From the cell containing the given text, extract its center point as (x, y) coordinate. 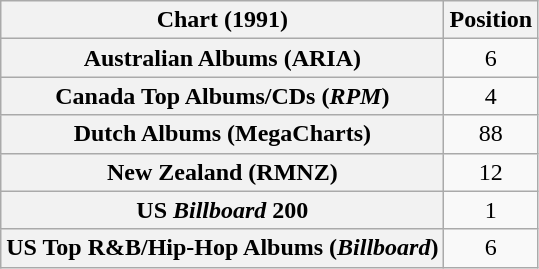
Dutch Albums (MegaCharts) (222, 134)
Position (491, 20)
US Billboard 200 (222, 210)
88 (491, 134)
Canada Top Albums/CDs (RPM) (222, 96)
US Top R&B/Hip-Hop Albums (Billboard) (222, 248)
New Zealand (RMNZ) (222, 172)
12 (491, 172)
1 (491, 210)
4 (491, 96)
Australian Albums (ARIA) (222, 58)
Chart (1991) (222, 20)
